Return [x, y] of the center of cell containing provided text 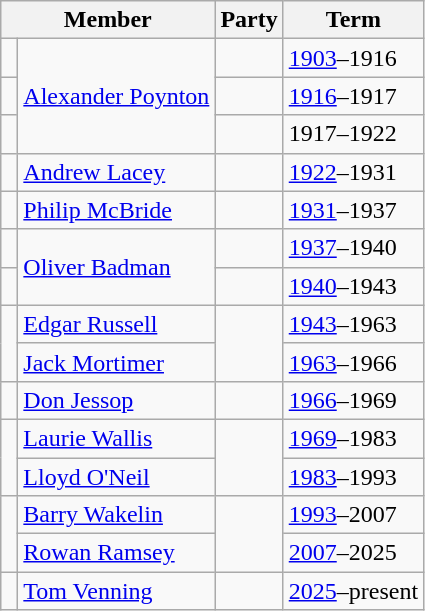
1917–1922 [353, 134]
Jack Mortimer [116, 362]
Party [249, 20]
Term [353, 20]
Barry Wakelin [116, 515]
1943–1963 [353, 324]
Tom Venning [116, 591]
Rowan Ramsey [116, 553]
1969–1983 [353, 438]
2025–present [353, 591]
1940–1943 [353, 286]
Member [108, 20]
Andrew Lacey [116, 172]
Don Jessop [116, 400]
1931–1937 [353, 210]
1963–1966 [353, 362]
1922–1931 [353, 172]
Laurie Wallis [116, 438]
1966–1969 [353, 400]
Oliver Badman [116, 267]
2007–2025 [353, 553]
Philip McBride [116, 210]
1937–1940 [353, 248]
1983–1993 [353, 477]
1903–1916 [353, 58]
1916–1917 [353, 96]
Alexander Poynton [116, 96]
1993–2007 [353, 515]
Lloyd O'Neil [116, 477]
Edgar Russell [116, 324]
